Output the (X, Y) coordinate of the center of the cell containing the given text.  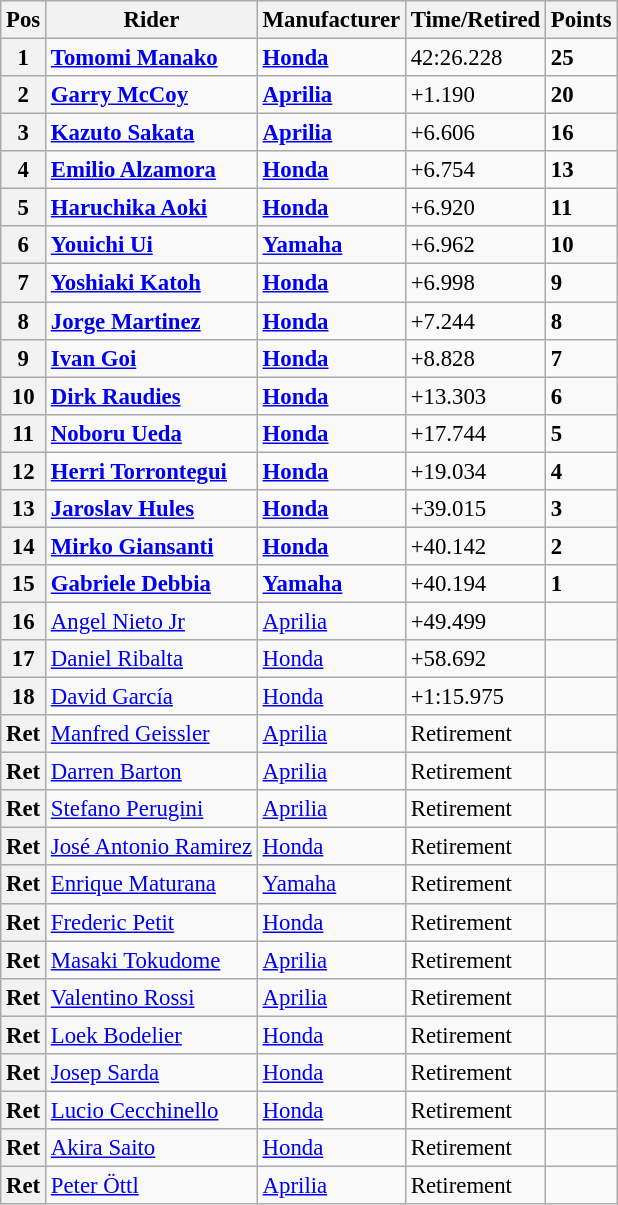
Loek Bodelier (152, 1035)
+40.194 (475, 584)
Herri Torrontegui (152, 471)
+17.744 (475, 433)
+58.692 (475, 659)
Yoshiaki Katoh (152, 283)
Akira Saito (152, 1148)
Daniel Ribalta (152, 659)
Kazuto Sakata (152, 133)
Peter Öttl (152, 1185)
Haruchika Aoki (152, 208)
Youichi Ui (152, 245)
+13.303 (475, 396)
José Antonio Ramirez (152, 847)
Pos (24, 20)
Ivan Goi (152, 358)
Time/Retired (475, 20)
Points (582, 20)
+1.190 (475, 95)
20 (582, 95)
+6.754 (475, 170)
Lucio Cecchinello (152, 1110)
Jaroslav Hules (152, 509)
42:26.228 (475, 58)
14 (24, 546)
+1:15.975 (475, 697)
+6.962 (475, 245)
+19.034 (475, 471)
+49.499 (475, 621)
+39.015 (475, 509)
25 (582, 58)
Noboru Ueda (152, 433)
12 (24, 471)
Masaki Tokudome (152, 960)
Darren Barton (152, 772)
+7.244 (475, 321)
Valentino Rossi (152, 997)
+40.142 (475, 546)
Gabriele Debbia (152, 584)
Garry McCoy (152, 95)
Emilio Alzamora (152, 170)
Jorge Martinez (152, 321)
Stefano Perugini (152, 809)
Manufacturer (331, 20)
David García (152, 697)
Rider (152, 20)
15 (24, 584)
+6.920 (475, 208)
18 (24, 697)
Mirko Giansanti (152, 546)
+6.998 (475, 283)
Josep Sarda (152, 1073)
Enrique Maturana (152, 885)
Frederic Petit (152, 922)
Manfred Geissler (152, 734)
17 (24, 659)
+8.828 (475, 358)
Dirk Raudies (152, 396)
Tomomi Manako (152, 58)
+6.606 (475, 133)
Angel Nieto Jr (152, 621)
